Scan for the cell matching the given text and deliver its [X, Y] coordinate at center. 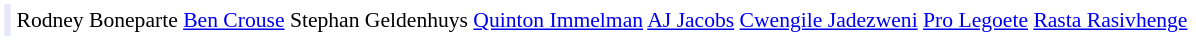
Rodney Boneparte Ben Crouse Stephan Geldenhuys Quinton Immelman AJ Jacobs Cwengile Jadezweni Pro Legoete Rasta Rasivhenge [602, 20]
